Output the (x, y) coordinate of the center of the cell containing the given text.  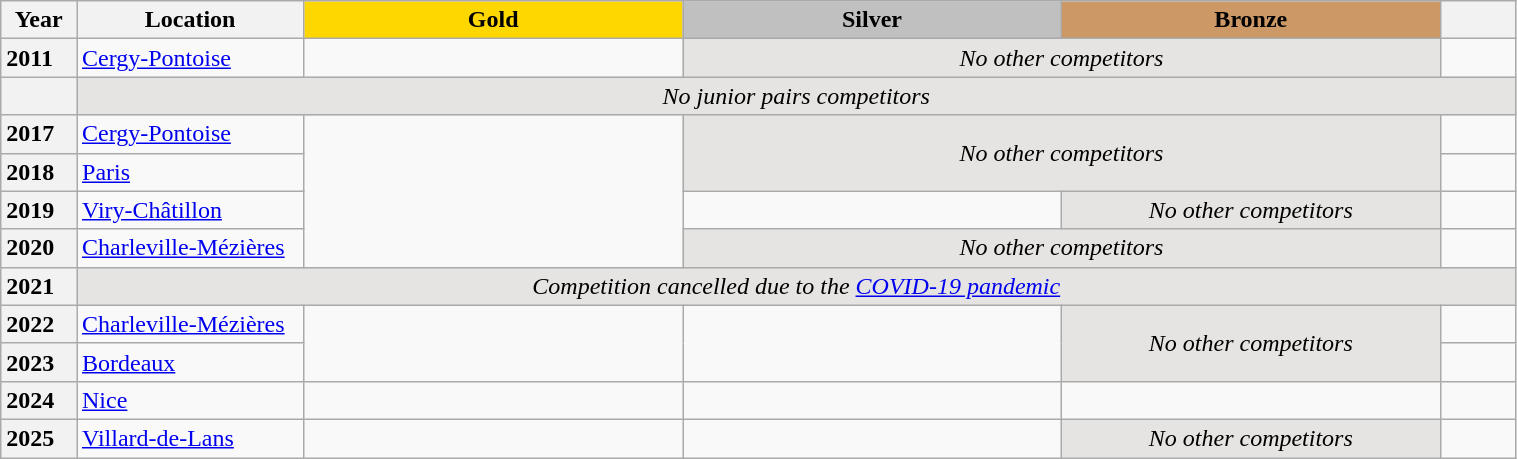
Year (39, 20)
Silver (872, 20)
2017 (39, 134)
2020 (39, 248)
Villard-de-Lans (190, 438)
2011 (39, 58)
Paris (190, 172)
Bordeaux (190, 362)
Location (190, 20)
2022 (39, 324)
2024 (39, 400)
Gold (494, 20)
2021 (39, 286)
2025 (39, 438)
2023 (39, 362)
2019 (39, 210)
2018 (39, 172)
Nice (190, 400)
Competition cancelled due to the COVID-19 pandemic (796, 286)
Viry-Châtillon (190, 210)
No junior pairs competitors (796, 96)
Bronze (1250, 20)
